Pinpoint the cell where the given text exists, returning its (X, Y) midpoint coordinate. 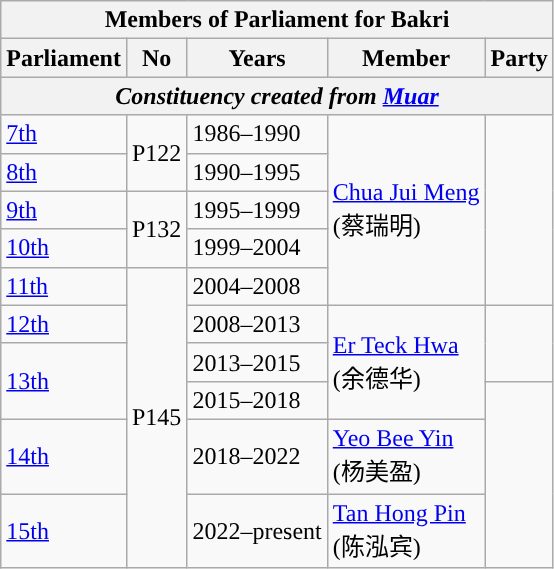
P122 (156, 153)
Parliament (64, 58)
2022–present (257, 531)
9th (64, 210)
Members of Parliament for Bakri (278, 20)
2018–2022 (257, 456)
Tan Hong Pin (陈泓宾) (406, 531)
7th (64, 134)
15th (64, 531)
1990–1995 (257, 172)
2013–2015 (257, 362)
P145 (156, 417)
Years (257, 58)
P132 (156, 229)
Chua Jui Meng (蔡瑞明) (406, 210)
2015–2018 (257, 400)
Er Teck Hwa (余德华) (406, 362)
Party (519, 58)
1986–1990 (257, 134)
12th (64, 324)
2004–2008 (257, 286)
14th (64, 456)
Constituency created from Muar (278, 96)
11th (64, 286)
No (156, 58)
10th (64, 248)
13th (64, 381)
8th (64, 172)
1999–2004 (257, 248)
2008–2013 (257, 324)
Member (406, 58)
1995–1999 (257, 210)
Yeo Bee Yin (杨美盈) (406, 456)
